For the text-containing cell, return its midpoint in (x, y) coordinate format. 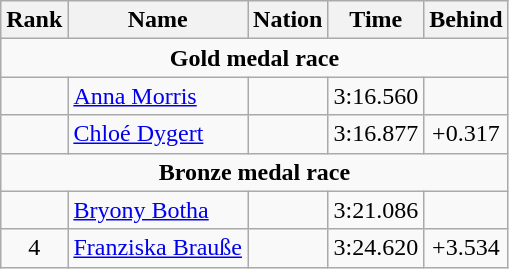
Behind (466, 20)
3:21.086 (376, 210)
4 (34, 248)
Name (158, 20)
Time (376, 20)
Anna Morris (158, 96)
Franziska Brauße (158, 248)
Bryony Botha (158, 210)
Chloé Dygert (158, 134)
Gold medal race (254, 58)
Bronze medal race (254, 172)
3:24.620 (376, 248)
3:16.560 (376, 96)
+3.534 (466, 248)
Nation (288, 20)
Rank (34, 20)
+0.317 (466, 134)
3:16.877 (376, 134)
